For the text-containing cell, return its midpoint in (x, y) coordinate format. 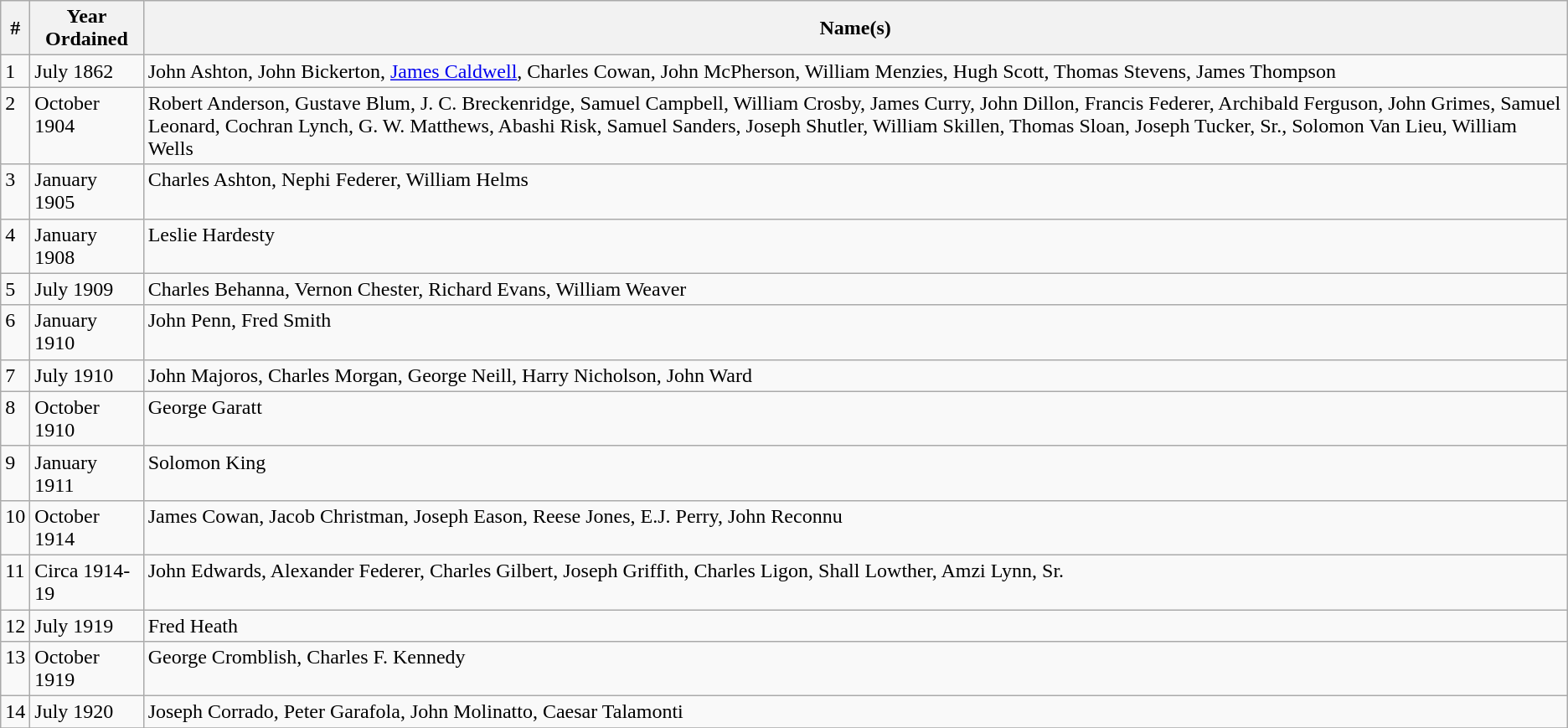
Year Ordained (87, 28)
3 (15, 191)
George Cromblish, Charles F. Kennedy (855, 669)
John Penn, Fred Smith (855, 332)
July 1909 (87, 289)
14 (15, 712)
1 (15, 71)
Solomon King (855, 472)
4 (15, 246)
October 1910 (87, 419)
13 (15, 669)
July 1862 (87, 71)
James Cowan, Jacob Christman, Joseph Eason, Reese Jones, E.J. Perry, John Reconnu (855, 528)
Leslie Hardesty (855, 246)
12 (15, 626)
January 1908 (87, 246)
October 1914 (87, 528)
10 (15, 528)
11 (15, 581)
John Edwards, Alexander Federer, Charles Gilbert, Joseph Griffith, Charles Ligon, Shall Lowther, Amzi Lynn, Sr. (855, 581)
Joseph Corrado, Peter Garafola, John Molinatto, Caesar Talamonti (855, 712)
John Ashton, John Bickerton, James Caldwell, Charles Cowan, John McPherson, William Menzies, Hugh Scott, Thomas Stevens, James Thompson (855, 71)
John Majoros, Charles Morgan, George Neill, Harry Nicholson, John Ward (855, 375)
January 1911 (87, 472)
Name(s) (855, 28)
October 1904 (87, 126)
9 (15, 472)
July 1919 (87, 626)
July 1910 (87, 375)
January 1905 (87, 191)
2 (15, 126)
8 (15, 419)
Fred Heath (855, 626)
5 (15, 289)
Charles Ashton, Nephi Federer, William Helms (855, 191)
George Garatt (855, 419)
Circa 1914-19 (87, 581)
January 1910 (87, 332)
October 1919 (87, 669)
# (15, 28)
July 1920 (87, 712)
6 (15, 332)
7 (15, 375)
Charles Behanna, Vernon Chester, Richard Evans, William Weaver (855, 289)
